Pinpoint the cell where the given text exists, returning its [X, Y] midpoint coordinate. 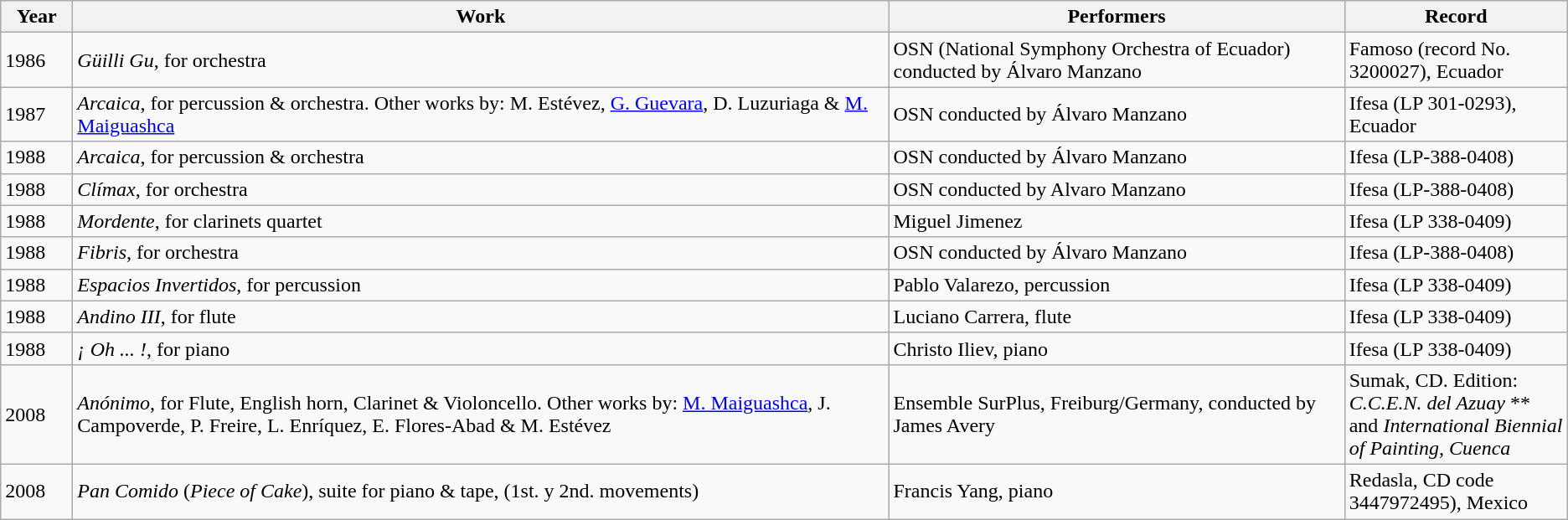
Pan Comido (Piece of Cake), suite for piano & tape, (1st. y 2nd. movements) [481, 491]
Andino III, for flute [481, 317]
Redasla, CD code 3447972495), Mexico [1456, 491]
Clímax, for orchestra [481, 189]
Mordente, for clarinets quartet [481, 221]
Luciano Carrera, flute [1117, 317]
Work [481, 17]
OSN (National Symphony Orchestra of Ecuador) conducted by Álvaro Manzano [1117, 60]
Espacios Invertidos, for percussion [481, 285]
Arcaica, for percussion & orchestra [481, 157]
¡ Oh ... !, for piano [481, 348]
Pablo Valarezo, percussion [1117, 285]
Francis Yang, piano [1117, 491]
Güilli Gu, for orchestra [481, 60]
OSN conducted by Alvaro Manzano [1117, 189]
Record [1456, 17]
1987 [37, 114]
Year [37, 17]
Performers [1117, 17]
Christo Iliev, piano [1117, 348]
Sumak, CD. Edition: C.C.E.N. del Azuay ** and International Biennial of Painting, Cuenca [1456, 414]
Ensemble SurPlus, Freiburg/Germany, conducted by James Avery [1117, 414]
1986 [37, 60]
Ifesa (LP 301-0293), Ecuador [1456, 114]
Miguel Jimenez [1117, 221]
Famoso (record No. 3200027), Ecuador [1456, 60]
Fibris, for orchestra [481, 253]
Arcaica, for percussion & orchestra. Other works by: M. Estévez, G. Guevara, D. Luzuriaga & M. Maiguashca [481, 114]
